Extract the (x, y) coordinate from the center of the cell holding the provided text.  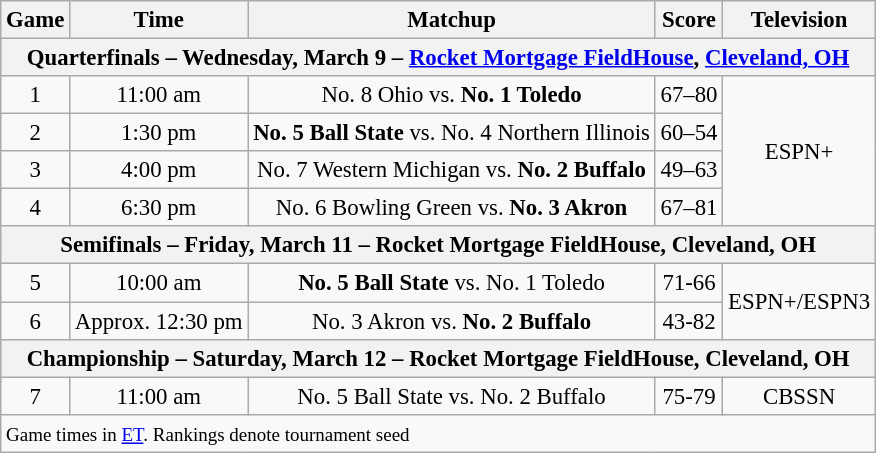
1 (36, 95)
43-82 (689, 321)
Semifinals – Friday, March 11 – Rocket Mortgage FieldHouse, Cleveland, OH (438, 245)
71-66 (689, 283)
1:30 pm (159, 133)
10:00 am (159, 283)
No. 5 Ball State vs. No. 2 Buffalo (452, 396)
4:00 pm (159, 170)
6:30 pm (159, 208)
5 (36, 283)
7 (36, 396)
No. 3 Akron vs. No. 2 Buffalo (452, 321)
67–80 (689, 95)
60–54 (689, 133)
6 (36, 321)
No. 6 Bowling Green vs. No. 3 Akron (452, 208)
Time (159, 20)
No. 8 Ohio vs. No. 1 Toledo (452, 95)
Television (800, 20)
Game (36, 20)
Matchup (452, 20)
No. 7 Western Michigan vs. No. 2 Buffalo (452, 170)
49–63 (689, 170)
3 (36, 170)
4 (36, 208)
Score (689, 20)
CBSSN (800, 396)
ESPN+ (800, 151)
Quarterfinals – Wednesday, March 9 – Rocket Mortgage FieldHouse, Cleveland, OH (438, 58)
2 (36, 133)
67–81 (689, 208)
75-79 (689, 396)
ESPN+/ESPN3 (800, 302)
No. 5 Ball State vs. No. 1 Toledo (452, 283)
Game times in ET. Rankings denote tournament seed (438, 433)
Approx. 12:30 pm (159, 321)
Championship – Saturday, March 12 – Rocket Mortgage FieldHouse, Cleveland, OH (438, 358)
No. 5 Ball State vs. No. 4 Northern Illinois (452, 133)
